Output the (x, y) coordinate of the center of the cell containing the given text.  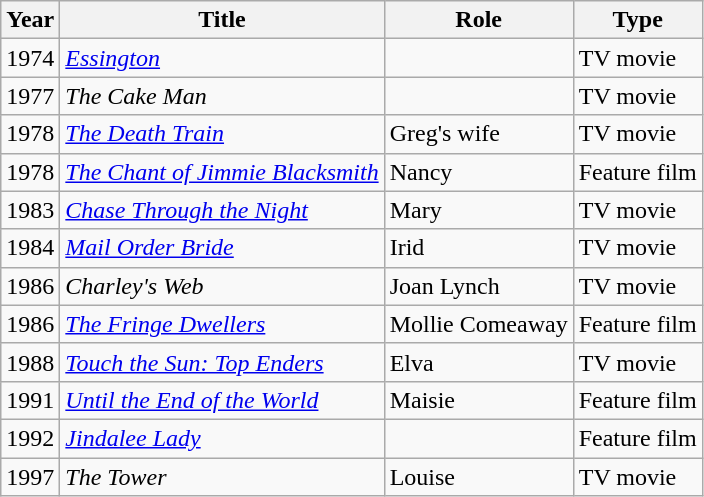
Type (638, 20)
Jindalee Lady (222, 438)
The Fringe Dwellers (222, 324)
Irid (478, 248)
1991 (30, 400)
Essington (222, 58)
Maisie (478, 400)
1984 (30, 248)
Mary (478, 210)
Elva (478, 362)
1997 (30, 477)
Nancy (478, 172)
Mail Order Bride (222, 248)
Touch the Sun: Top Enders (222, 362)
Chase Through the Night (222, 210)
Year (30, 20)
Joan Lynch (478, 286)
The Chant of Jimmie Blacksmith (222, 172)
Role (478, 20)
The Tower (222, 477)
The Cake Man (222, 96)
1988 (30, 362)
Greg's wife (478, 134)
1983 (30, 210)
Louise (478, 477)
The Death Train (222, 134)
1992 (30, 438)
Charley's Web (222, 286)
1977 (30, 96)
Until the End of the World (222, 400)
Mollie Comeaway (478, 324)
Title (222, 20)
1974 (30, 58)
